Identify which cell holds the provided text, then report its [X, Y] central coordinate. 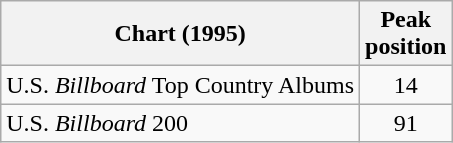
U.S. Billboard Top Country Albums [180, 85]
Peakposition [406, 34]
U.S. Billboard 200 [180, 123]
91 [406, 123]
14 [406, 85]
Chart (1995) [180, 34]
